Pinpoint the cell where the given text exists, returning its (x, y) midpoint coordinate. 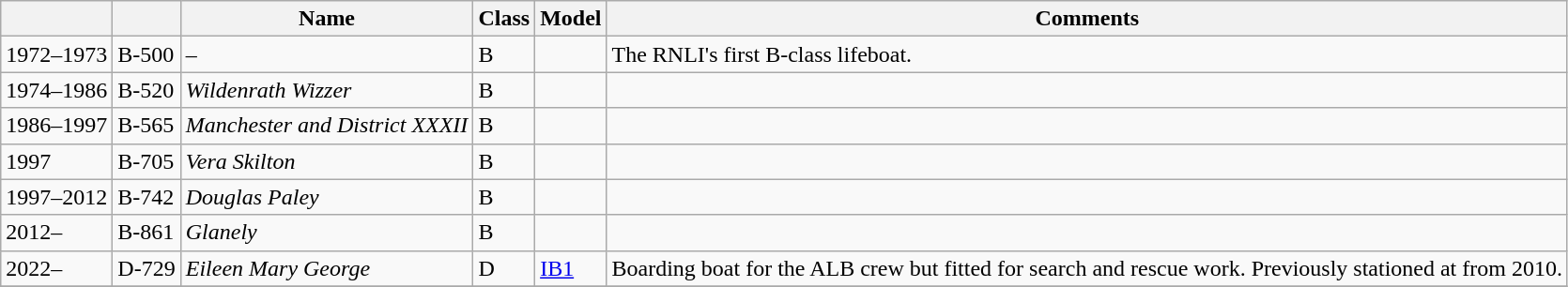
Douglas Paley (327, 197)
The RNLI's first B-class lifeboat. (1087, 54)
Manchester and District XXXII (327, 126)
IB1 (571, 268)
Eileen Mary George (327, 268)
1972–1973 (56, 54)
1997 (56, 161)
B-861 (146, 233)
Class (504, 19)
– (327, 54)
1997–2012 (56, 197)
Glanely (327, 233)
Vera Skilton (327, 161)
B-520 (146, 90)
2012– (56, 233)
B-705 (146, 161)
1986–1997 (56, 126)
Name (327, 19)
B-742 (146, 197)
Comments (1087, 19)
Wildenrath Wizzer (327, 90)
D (504, 268)
1974–1986 (56, 90)
Boarding boat for the ALB crew but fitted for search and rescue work. Previously stationed at from 2010. (1087, 268)
B-500 (146, 54)
2022– (56, 268)
Model (571, 19)
D-729 (146, 268)
B-565 (146, 126)
